Locate the cell with the specified text and output its [X, Y] center coordinate. 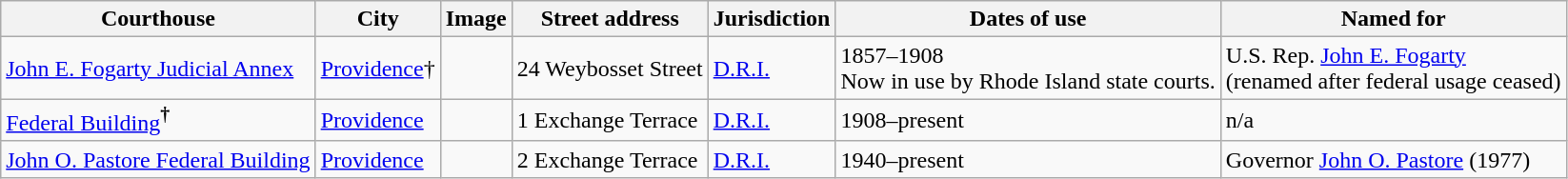
Courthouse [158, 19]
1857–1908Now in use by Rhode Island state courts. [1028, 69]
Federal Building† [158, 120]
24 Weybosset Street [610, 69]
Governor John O. Pastore (1977) [1393, 159]
2 Exchange Terrace [610, 159]
Jurisdiction [772, 19]
Providence† [377, 69]
John E. Fogarty Judicial Annex [158, 69]
n/a [1393, 120]
1940–present [1028, 159]
John O. Pastore Federal Building [158, 159]
City [377, 19]
Named for [1393, 19]
Street address [610, 19]
1 Exchange Terrace [610, 120]
1908–present [1028, 120]
U.S. Rep. John E. Fogarty(renamed after federal usage ceased) [1393, 69]
Dates of use [1028, 19]
Image [476, 19]
